Determine the (x, y) coordinate at the center of the cell enclosing the given text.  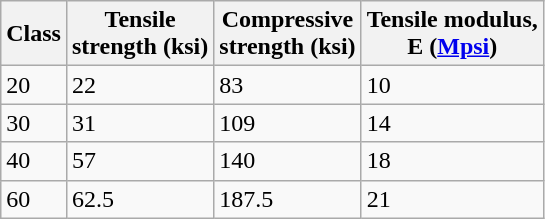
18 (452, 161)
Class (34, 34)
22 (140, 85)
109 (288, 123)
31 (140, 123)
30 (34, 123)
14 (452, 123)
60 (34, 199)
83 (288, 85)
Tensilestrength (ksi) (140, 34)
140 (288, 161)
187.5 (288, 199)
62.5 (140, 199)
10 (452, 85)
Compressivestrength (ksi) (288, 34)
40 (34, 161)
20 (34, 85)
21 (452, 199)
Tensile modulus, E (Mpsi) (452, 34)
57 (140, 161)
